Return the (X, Y) coordinate for the center point of the cell that contains the specified text.  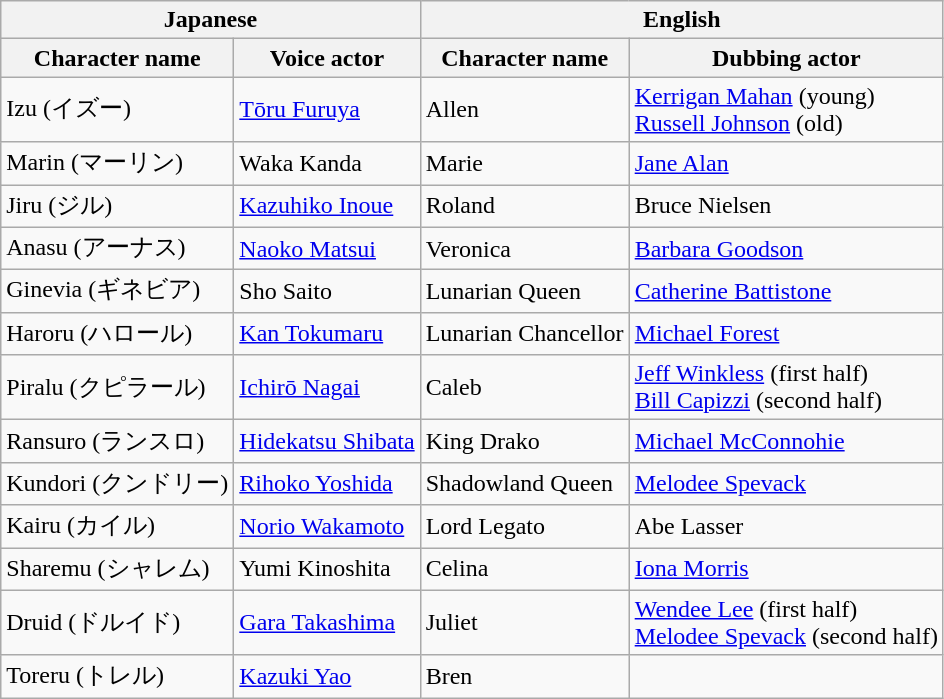
Kan Tokumaru (327, 334)
Jiru (ジル) (118, 206)
Dubbing actor (786, 58)
Jane Alan (786, 164)
Bren (524, 676)
Norio Wakamoto (327, 526)
Lunarian Queen (524, 292)
Allen (524, 110)
Lord Legato (524, 526)
Juliet (524, 622)
Bruce Nielsen (786, 206)
Anasu (アーナス) (118, 248)
Kazuhiko Inoue (327, 206)
Izu (イズー) (118, 110)
Toreru (トレル) (118, 676)
Michael Forest (786, 334)
Sharemu (シャレム) (118, 570)
Caleb (524, 388)
Piralu (クピラール) (118, 388)
Wendee Lee (first half)Melodee Spevack (second half) (786, 622)
Voice actor (327, 58)
Gara Takashima (327, 622)
King Drako (524, 442)
Ransuro (ランスロ) (118, 442)
English (682, 20)
Tōru Furuya (327, 110)
Sho Saito (327, 292)
Marie (524, 164)
Roland (524, 206)
Kairu (カイル) (118, 526)
Ginevia (ギネビア) (118, 292)
Melodee Spevack (786, 484)
Druid (ドルイド) (118, 622)
Ichirō Nagai (327, 388)
Hidekatsu Shibata (327, 442)
Waka Kanda (327, 164)
Marin (マーリン) (118, 164)
Catherine Battistone (786, 292)
Haroru (ハロール) (118, 334)
Naoko Matsui (327, 248)
Celina (524, 570)
Lunarian Chancellor (524, 334)
Barbara Goodson (786, 248)
Shadowland Queen (524, 484)
Yumi Kinoshita (327, 570)
Veronica (524, 248)
Rihoko Yoshida (327, 484)
Japanese (210, 20)
Abe Lasser (786, 526)
Kundori (クンドリー) (118, 484)
Kerrigan Mahan (young)Russell Johnson (old) (786, 110)
Michael McConnohie (786, 442)
Iona Morris (786, 570)
Jeff Winkless (first half)Bill Capizzi (second half) (786, 388)
Kazuki Yao (327, 676)
